Locate the cell with the specified text and output its [x, y] center coordinate. 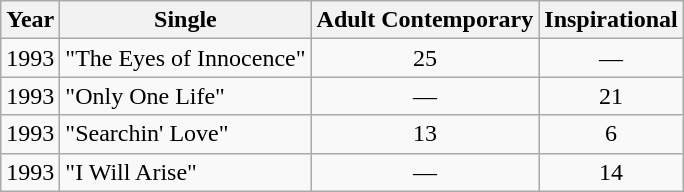
14 [611, 172]
Adult Contemporary [425, 20]
"Searchin' Love" [186, 134]
6 [611, 134]
"The Eyes of Innocence" [186, 58]
Inspirational [611, 20]
25 [425, 58]
Year [30, 20]
Single [186, 20]
21 [611, 96]
"Only One Life" [186, 96]
"I Will Arise" [186, 172]
13 [425, 134]
